Pinpoint the cell where the given text exists, returning its (X, Y) midpoint coordinate. 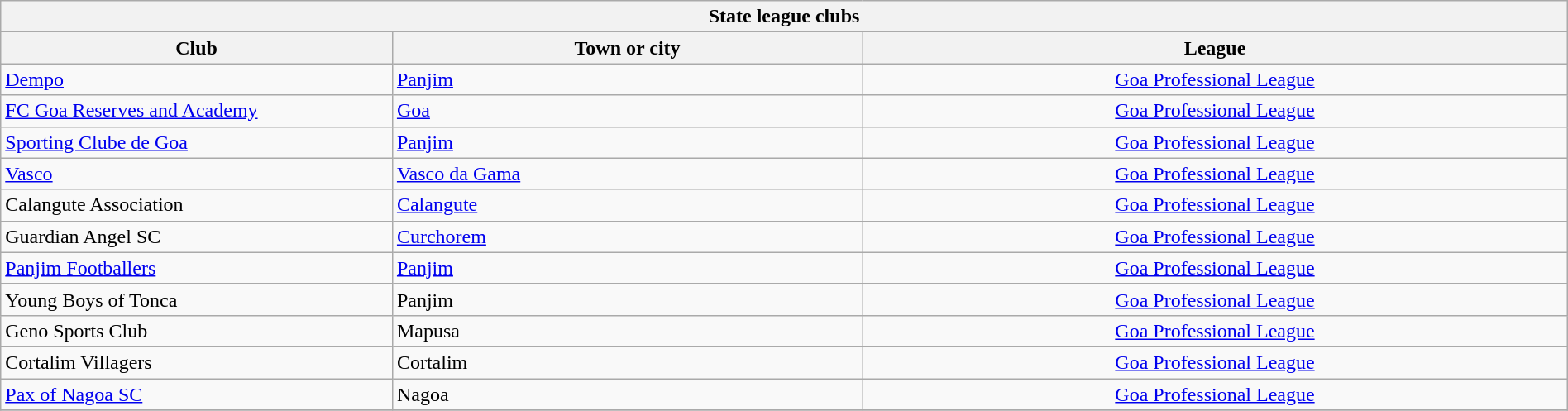
Panjim Footballers (197, 268)
Young Boys of Tonca (197, 299)
Pax of Nagoa SC (197, 394)
Calangute (627, 205)
Town or city (627, 48)
Vasco (197, 174)
League (1216, 48)
Goa (627, 111)
FC Goa Reserves and Academy (197, 111)
Calangute Association (197, 205)
Cortalim (627, 362)
Vasco da Gama (627, 174)
Geno Sports Club (197, 331)
Mapusa (627, 331)
Cortalim Villagers (197, 362)
Nagoa (627, 394)
Guardian Angel SC (197, 237)
State league clubs (784, 17)
Curchorem (627, 237)
Sporting Clube de Goa (197, 142)
Club (197, 48)
Dempo (197, 79)
